Return [x, y] of the center of cell containing provided text 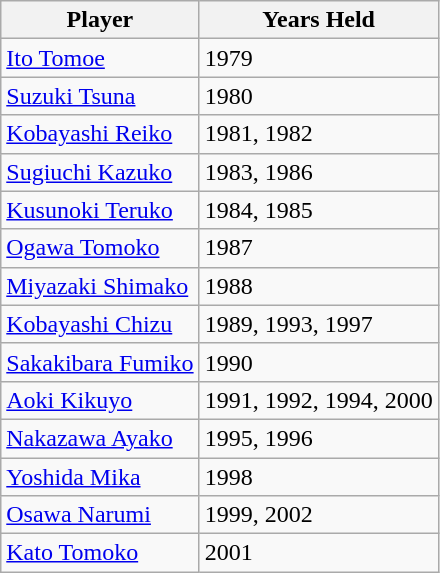
1980 [318, 96]
1998 [318, 477]
Yoshida Mika [100, 477]
Miyazaki Shimako [100, 286]
Sugiuchi Kazuko [100, 172]
Player [100, 20]
Nakazawa Ayako [100, 438]
1999, 2002 [318, 515]
1995, 1996 [318, 438]
Kusunoki Teruko [100, 210]
1981, 1982 [318, 134]
Kato Tomoko [100, 553]
Ogawa Tomoko [100, 248]
Suzuki Tsuna [100, 96]
1988 [318, 286]
Sakakibara Fumiko [100, 362]
1979 [318, 58]
1989, 1993, 1997 [318, 324]
1984, 1985 [318, 210]
Ito Tomoe [100, 58]
1991, 1992, 1994, 2000 [318, 400]
1987 [318, 248]
1983, 1986 [318, 172]
Years Held [318, 20]
Aoki Kikuyo [100, 400]
2001 [318, 553]
Kobayashi Chizu [100, 324]
1990 [318, 362]
Kobayashi Reiko [100, 134]
Osawa Narumi [100, 515]
